Identify which cell holds the provided text, then report its (X, Y) central coordinate. 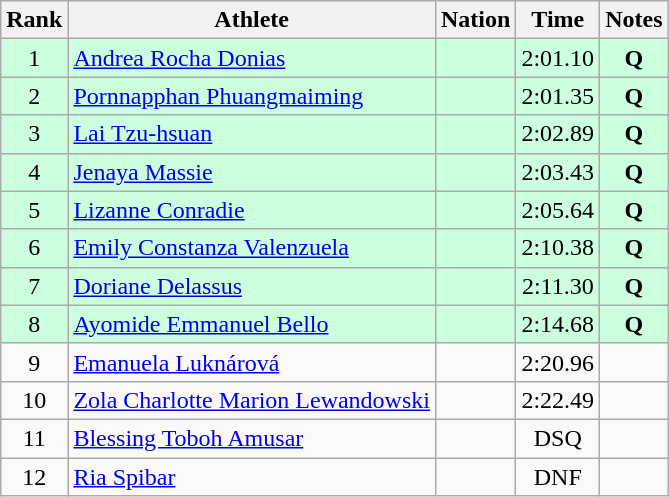
11 (34, 438)
Pornnapphan Phuangmaiming (252, 96)
2:10.38 (558, 248)
2:05.64 (558, 210)
12 (34, 477)
10 (34, 400)
Rank (34, 20)
Zola Charlotte Marion Lewandowski (252, 400)
4 (34, 172)
2:11.30 (558, 286)
5 (34, 210)
8 (34, 324)
2:01.35 (558, 96)
Nation (475, 20)
Blessing Toboh Amusar (252, 438)
2:20.96 (558, 362)
Doriane Delassus (252, 286)
Lai Tzu-hsuan (252, 134)
Time (558, 20)
DNF (558, 477)
7 (34, 286)
2:14.68 (558, 324)
2:03.43 (558, 172)
Ria Spibar (252, 477)
2:02.89 (558, 134)
Jenaya Massie (252, 172)
Athlete (252, 20)
Notes (634, 20)
9 (34, 362)
Ayomide Emmanuel Bello (252, 324)
2:01.10 (558, 58)
2 (34, 96)
6 (34, 248)
3 (34, 134)
Emily Constanza Valenzuela (252, 248)
1 (34, 58)
DSQ (558, 438)
Andrea Rocha Donias (252, 58)
Lizanne Conradie (252, 210)
Emanuela Luknárová (252, 362)
2:22.49 (558, 400)
